Extract the (X, Y) coordinate from the center of the cell holding the provided text.  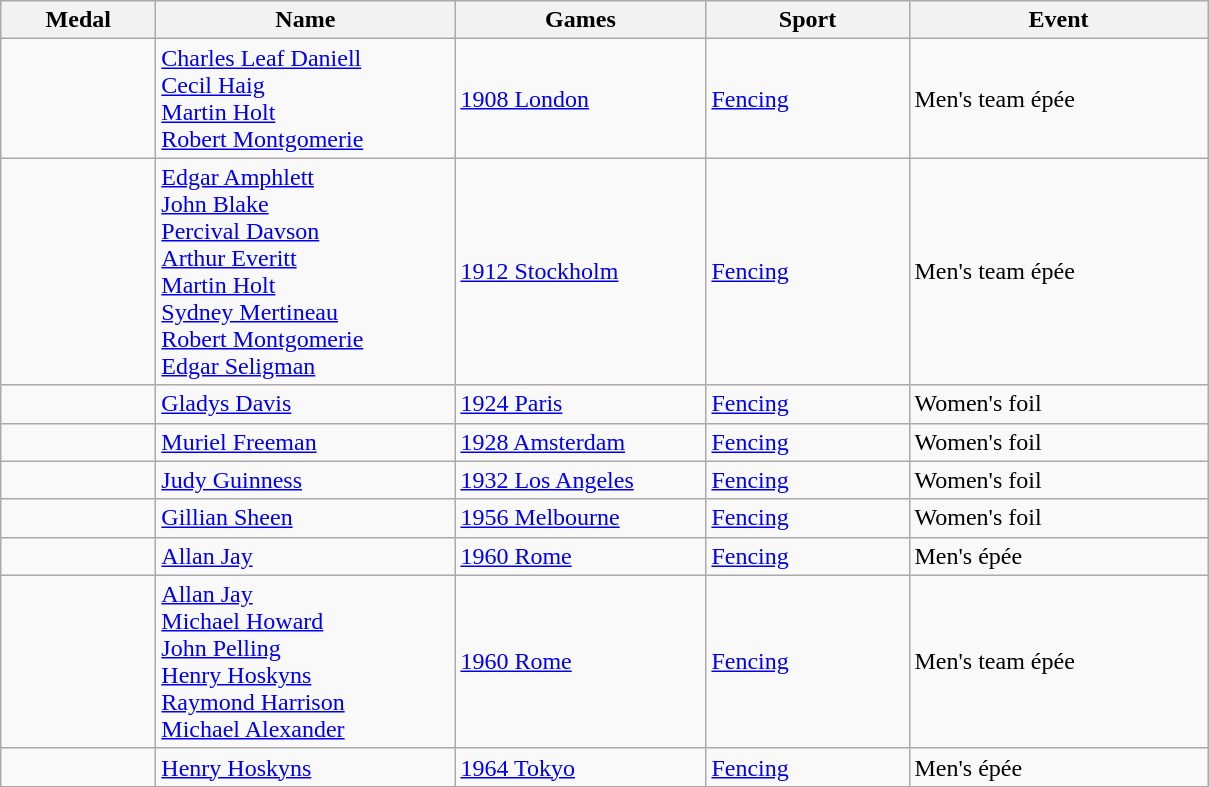
1912 Stockholm (580, 272)
Allan JayMichael HowardJohn PellingHenry HoskynsRaymond HarrisonMichael Alexander (306, 662)
Allan Jay (306, 556)
1964 Tokyo (580, 767)
Gladys Davis (306, 404)
Games (580, 20)
1956 Melbourne (580, 518)
Edgar Amphlett John Blake Percival Davson Arthur Everitt Martin Holt Sydney Mertineau Robert Montgomerie Edgar Seligman (306, 272)
Gillian Sheen (306, 518)
Judy Guinness (306, 480)
Muriel Freeman (306, 442)
Charles Leaf Daniell Cecil Haig Martin Holt Robert Montgomerie (306, 98)
1924 Paris (580, 404)
Henry Hoskyns (306, 767)
Event (1058, 20)
Medal (78, 20)
1928 Amsterdam (580, 442)
1908 London (580, 98)
Name (306, 20)
Sport (808, 20)
1932 Los Angeles (580, 480)
